Return [x, y] of the center of cell containing provided text 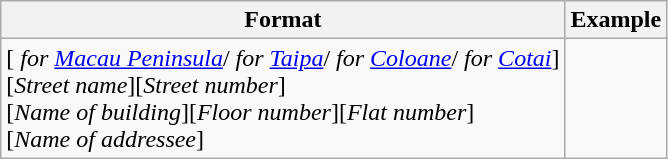
[ for Macau Peninsula/ for Taipa/ for Coloane/ for Cotai][Street name][Street number][Name of building][Floor number][Flat number][Name of addressee] [283, 98]
Format [283, 20]
Example [616, 20]
